Provide the [X, Y] coordinate of the cell's center where the given text is located.  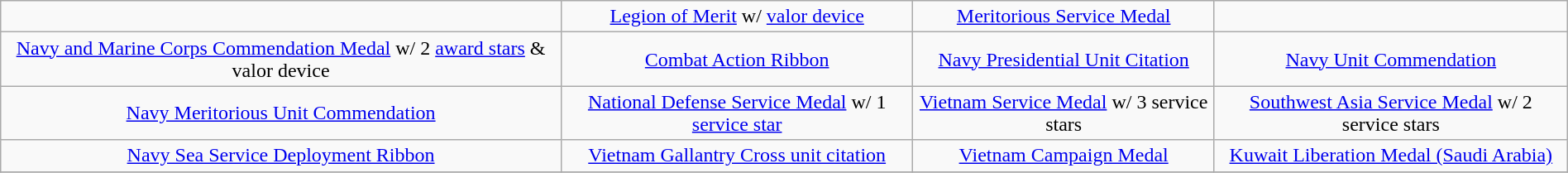
Vietnam Campaign Medal [1064, 156]
Kuwait Liberation Medal (Saudi Arabia) [1391, 156]
Vietnam Gallantry Cross unit citation [737, 156]
Navy Meritorious Unit Commendation [281, 113]
Legion of Merit w/ valor device [737, 17]
Navy Presidential Unit Citation [1064, 60]
Southwest Asia Service Medal w/ 2 service stars [1391, 113]
Navy Unit Commendation [1391, 60]
Combat Action Ribbon [737, 60]
Meritorious Service Medal [1064, 17]
Vietnam Service Medal w/ 3 service stars [1064, 113]
Navy Sea Service Deployment Ribbon [281, 156]
Navy and Marine Corps Commendation Medal w/ 2 award stars & valor device [281, 60]
National Defense Service Medal w/ 1 service star [737, 113]
